Determine the [X, Y] coordinate at the center of the cell enclosing the given text.  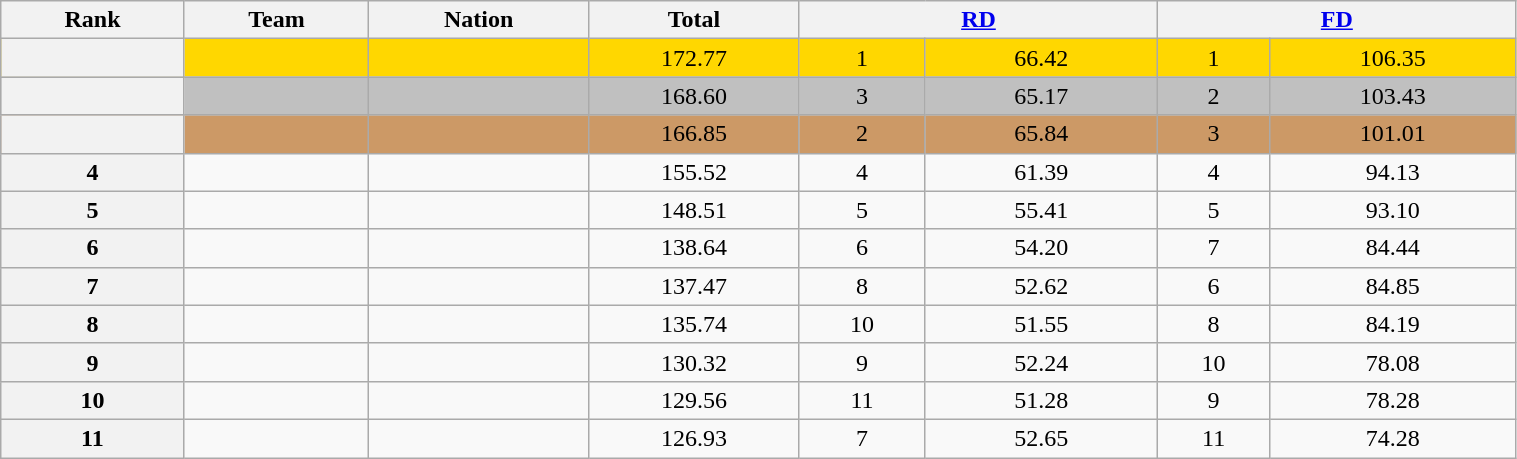
84.44 [1393, 248]
166.85 [694, 134]
148.51 [694, 210]
65.84 [1042, 134]
78.28 [1393, 400]
65.17 [1042, 96]
130.32 [694, 362]
94.13 [1393, 172]
84.85 [1393, 286]
55.41 [1042, 210]
135.74 [694, 324]
51.55 [1042, 324]
Team [276, 20]
52.65 [1042, 438]
61.39 [1042, 172]
51.28 [1042, 400]
Nation [479, 20]
168.60 [694, 96]
78.08 [1393, 362]
172.77 [694, 58]
129.56 [694, 400]
66.42 [1042, 58]
101.01 [1393, 134]
74.28 [1393, 438]
84.19 [1393, 324]
Total [694, 20]
RD [978, 20]
138.64 [694, 248]
52.62 [1042, 286]
106.35 [1393, 58]
155.52 [694, 172]
93.10 [1393, 210]
126.93 [694, 438]
FD [1337, 20]
54.20 [1042, 248]
137.47 [694, 286]
Rank [92, 20]
103.43 [1393, 96]
52.24 [1042, 362]
